For the text-containing cell, return its midpoint in [X, Y] coordinate format. 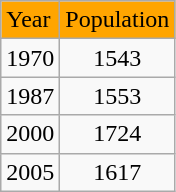
1987 [30, 96]
1543 [118, 58]
1724 [118, 134]
1553 [118, 96]
1970 [30, 58]
1617 [118, 172]
Year [30, 20]
2000 [30, 134]
2005 [30, 172]
Population [118, 20]
